Search for the cell housing the specified text and yield its [x, y] center coordinate. 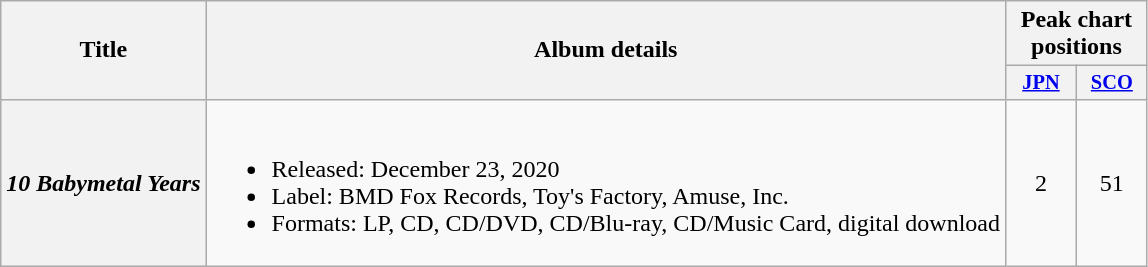
51 [1112, 182]
Album details [606, 50]
2 [1042, 182]
10 Babymetal Years [104, 182]
Title [104, 50]
Released: December 23, 2020 Label: BMD Fox Records, Toy's Factory, Amuse, Inc.Formats: LP, CD, CD/DVD, CD/Blu-ray, CD/Music Card, digital download [606, 182]
Peak chart positions [1077, 34]
JPN [1042, 83]
SCO [1112, 83]
